Capture the cell that displays the provided text and extract its [x, y] central coordinate. 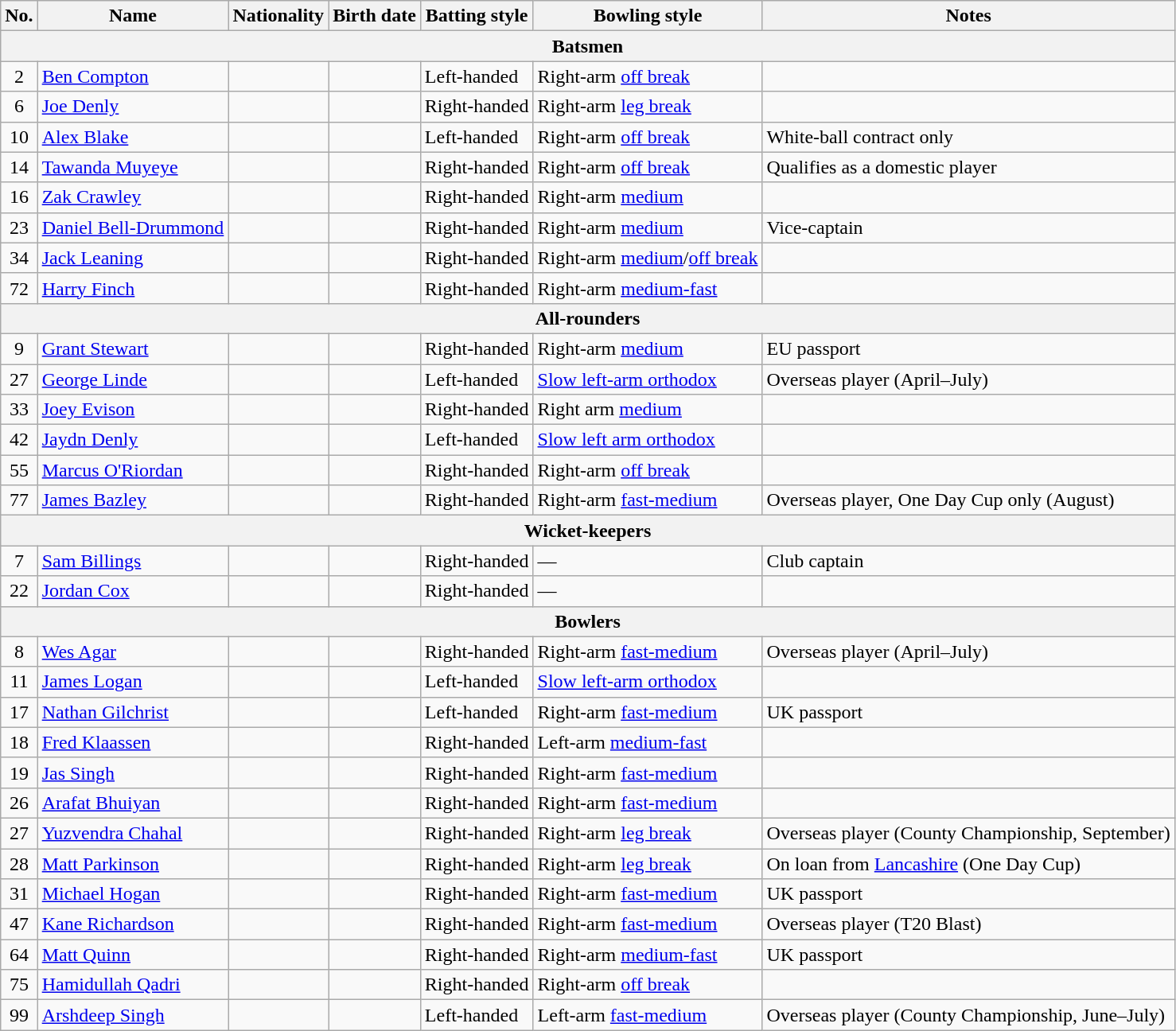
Grant Stewart [133, 348]
Hamidullah Qadri [133, 985]
Sam Billings [133, 561]
14 [19, 167]
33 [19, 410]
George Linde [133, 379]
Right-arm medium/off break [648, 258]
Matt Quinn [133, 955]
28 [19, 863]
Michael Hogan [133, 894]
75 [19, 985]
Vice-captain [968, 228]
31 [19, 894]
Arshdeep Singh [133, 1015]
Arafat Bhuiyan [133, 803]
77 [19, 500]
Joey Evison [133, 410]
Matt Parkinson [133, 863]
55 [19, 470]
Nationality [278, 16]
EU passport [968, 348]
Right arm medium [648, 410]
Nathan Gilchrist [133, 712]
All-rounders [587, 318]
No. [19, 16]
72 [19, 288]
Jordan Cox [133, 591]
Batting style [477, 16]
Name [133, 16]
Tawanda Muyeye [133, 167]
Alex Blake [133, 137]
Left-arm fast-medium [648, 1015]
Fred Klaassen [133, 742]
Overseas player, One Day Cup only (August) [968, 500]
James Logan [133, 682]
19 [19, 772]
Left-arm medium-fast [648, 742]
Bowling style [648, 16]
Kane Richardson [133, 924]
On loan from Lancashire (One Day Cup) [968, 863]
7 [19, 561]
Club captain [968, 561]
Jas Singh [133, 772]
Jaydn Denly [133, 440]
Wicket-keepers [587, 531]
Overseas player (T20 Blast) [968, 924]
Slow left arm orthodox [648, 440]
Zak Crawley [133, 197]
42 [19, 440]
10 [19, 137]
Marcus O'Riordan [133, 470]
Birth date [375, 16]
34 [19, 258]
White-ball contract only [968, 137]
Yuzvendra Chahal [133, 833]
22 [19, 591]
16 [19, 197]
Harry Finch [133, 288]
8 [19, 652]
James Bazley [133, 500]
Overseas player (County Championship, June–July) [968, 1015]
47 [19, 924]
17 [19, 712]
Joe Denly [133, 107]
Batsmen [587, 46]
Overseas player (County Championship, September) [968, 833]
Wes Agar [133, 652]
23 [19, 228]
64 [19, 955]
Bowlers [587, 621]
Jack Leaning [133, 258]
Notes [968, 16]
6 [19, 107]
2 [19, 76]
9 [19, 348]
11 [19, 682]
18 [19, 742]
26 [19, 803]
Qualifies as a domestic player [968, 167]
99 [19, 1015]
Ben Compton [133, 76]
Daniel Bell-Drummond [133, 228]
